For the text-containing cell, return its midpoint in [X, Y] coordinate format. 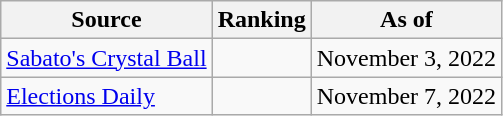
Ranking [262, 20]
November 3, 2022 [406, 58]
As of [406, 20]
Elections Daily [106, 96]
Sabato's Crystal Ball [106, 58]
Source [106, 20]
November 7, 2022 [406, 96]
